Scan for the cell matching the given text and deliver its [x, y] coordinate at center. 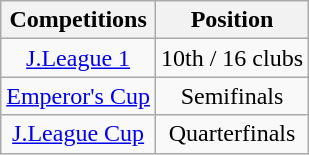
Semifinals [232, 96]
Competitions [78, 20]
Emperor's Cup [78, 96]
J.League 1 [78, 58]
Position [232, 20]
10th / 16 clubs [232, 58]
J.League Cup [78, 134]
Quarterfinals [232, 134]
